Pinpoint the cell where the given text exists, returning its (x, y) midpoint coordinate. 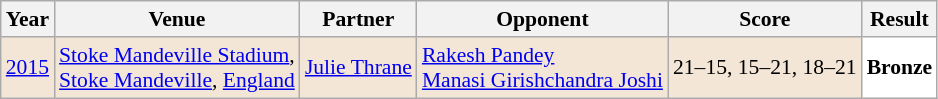
Opponent (542, 19)
Venue (177, 19)
Result (900, 19)
2015 (28, 68)
21–15, 15–21, 18–21 (765, 68)
Julie Thrane (358, 68)
Score (765, 19)
Stoke Mandeville Stadium,Stoke Mandeville, England (177, 68)
Bronze (900, 68)
Rakesh Pandey Manasi Girishchandra Joshi (542, 68)
Partner (358, 19)
Year (28, 19)
